Pinpoint the cell where the given text exists, returning its [x, y] midpoint coordinate. 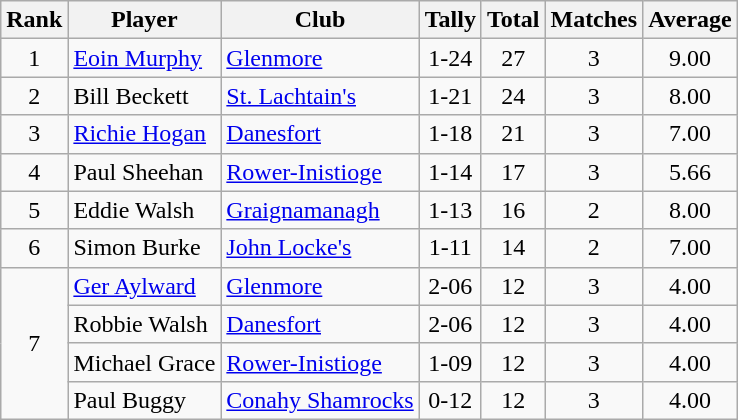
Bill Beckett [144, 96]
Tally [450, 20]
1-14 [450, 172]
1-24 [450, 58]
1-21 [450, 96]
Michael Grace [144, 362]
Player [144, 20]
1-18 [450, 134]
Richie Hogan [144, 134]
Average [690, 20]
7 [34, 343]
6 [34, 248]
5.66 [690, 172]
1-09 [450, 362]
16 [513, 210]
5 [34, 210]
Club [320, 20]
1-13 [450, 210]
1-11 [450, 248]
24 [513, 96]
14 [513, 248]
Ger Aylward [144, 286]
1 [34, 58]
9.00 [690, 58]
Graignamanagh [320, 210]
17 [513, 172]
Robbie Walsh [144, 324]
Paul Sheehan [144, 172]
Conahy Shamrocks [320, 400]
Eddie Walsh [144, 210]
Rank [34, 20]
Eoin Murphy [144, 58]
Matches [594, 20]
Total [513, 20]
Simon Burke [144, 248]
John Locke's [320, 248]
Paul Buggy [144, 400]
4 [34, 172]
27 [513, 58]
St. Lachtain's [320, 96]
21 [513, 134]
0-12 [450, 400]
